Scan for the cell matching the given text and deliver its (x, y) coordinate at center. 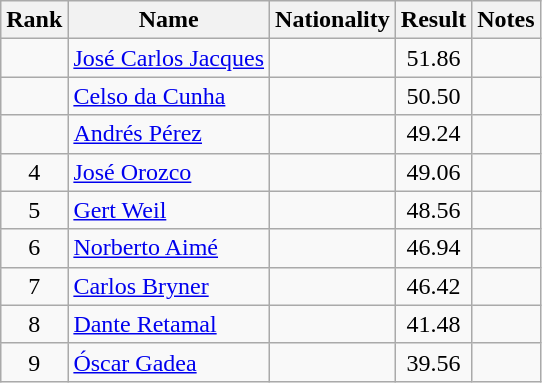
39.56 (433, 362)
8 (34, 324)
49.24 (433, 134)
Result (433, 20)
46.42 (433, 286)
José Carlos Jacques (169, 58)
Dante Retamal (169, 324)
50.50 (433, 96)
5 (34, 210)
Notes (506, 20)
Name (169, 20)
Carlos Bryner (169, 286)
Rank (34, 20)
7 (34, 286)
4 (34, 172)
Nationality (333, 20)
José Orozco (169, 172)
51.86 (433, 58)
48.56 (433, 210)
Gert Weil (169, 210)
46.94 (433, 248)
41.48 (433, 324)
49.06 (433, 172)
Óscar Gadea (169, 362)
Norberto Aimé (169, 248)
6 (34, 248)
Andrés Pérez (169, 134)
Celso da Cunha (169, 96)
9 (34, 362)
